Locate the cell with the specified text and output its (x, y) center coordinate. 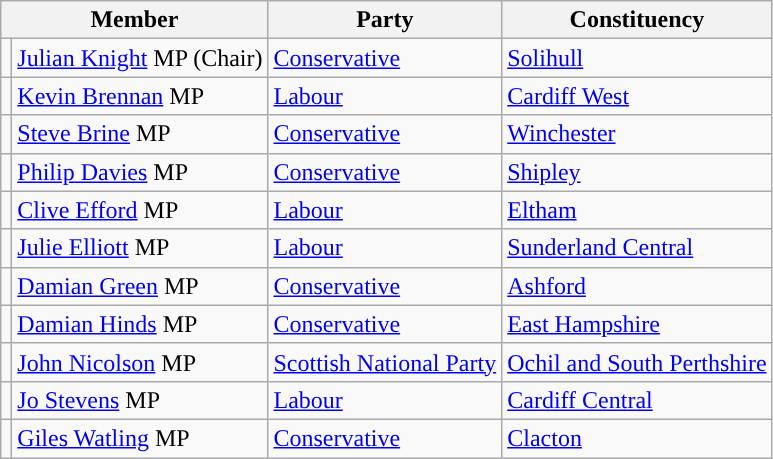
Member (134, 20)
Party (385, 20)
Clacton (637, 438)
Jo Stevens MP (140, 400)
Philip Davies MP (140, 172)
Eltham (637, 210)
Giles Watling MP (140, 438)
Ochil and South Perthshire (637, 362)
Damian Hinds MP (140, 324)
Damian Green MP (140, 286)
Steve Brine MP (140, 134)
Constituency (637, 20)
Clive Efford MP (140, 210)
Shipley (637, 172)
East Hampshire (637, 324)
Ashford (637, 286)
Julie Elliott MP (140, 248)
Cardiff Central (637, 400)
Scottish National Party (385, 362)
Solihull (637, 58)
Kevin Brennan MP (140, 96)
Winchester (637, 134)
Cardiff West (637, 96)
Sunderland Central (637, 248)
Julian Knight MP (Chair) (140, 58)
John Nicolson MP (140, 362)
